Provide the [x, y] coordinate of the cell's center where the given text is located.  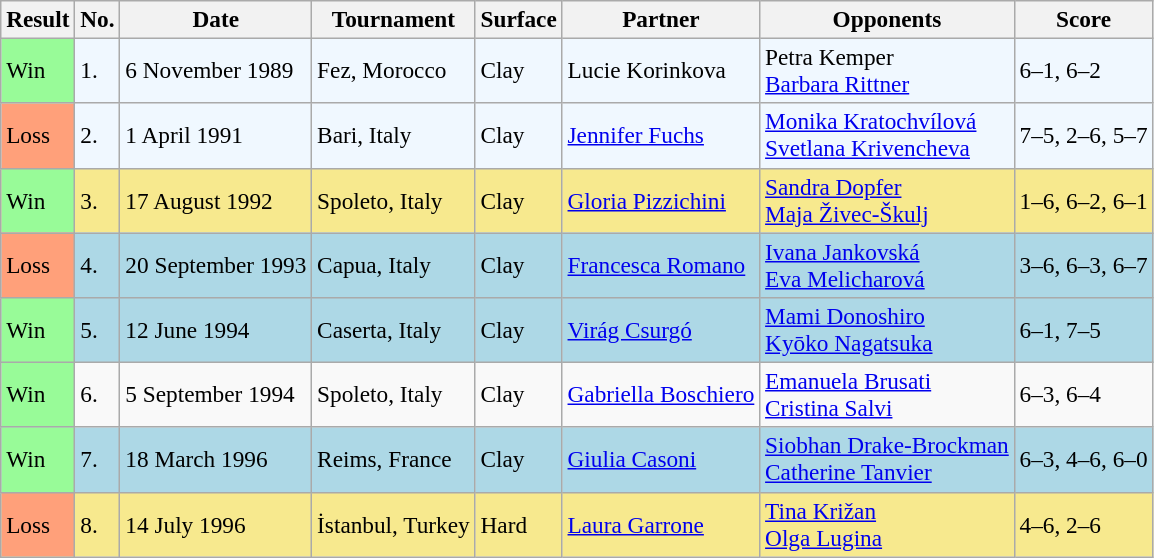
Mami Donoshiro Kyōko Nagatsuka [887, 330]
Virág Csurgó [661, 330]
12 June 1994 [216, 330]
6–3, 4–6, 6–0 [1084, 460]
Gloria Pizzichini [661, 200]
Capua, Italy [394, 264]
2. [98, 136]
Caserta, Italy [394, 330]
Score [1084, 19]
Sandra Dopfer Maja Živec-Škulj [887, 200]
5. [98, 330]
Francesca Romano [661, 264]
Tournament [394, 19]
4. [98, 264]
Reims, France [394, 460]
Surface [518, 19]
7–5, 2–6, 5–7 [1084, 136]
Tina Križan Olga Lugina [887, 524]
Petra Kemper Barbara Rittner [887, 70]
1. [98, 70]
Opponents [887, 19]
6. [98, 394]
Jennifer Fuchs [661, 136]
6 November 1989 [216, 70]
18 March 1996 [216, 460]
Hard [518, 524]
3. [98, 200]
1–6, 6–2, 6–1 [1084, 200]
1 April 1991 [216, 136]
No. [98, 19]
Siobhan Drake-Brockman Catherine Tanvier [887, 460]
6–1, 6–2 [1084, 70]
Bari, Italy [394, 136]
Result [38, 19]
4–6, 2–6 [1084, 524]
Monika Kratochvílová Svetlana Krivencheva [887, 136]
20 September 1993 [216, 264]
14 July 1996 [216, 524]
8. [98, 524]
17 August 1992 [216, 200]
Fez, Morocco [394, 70]
3–6, 6–3, 6–7 [1084, 264]
Emanuela Brusati Cristina Salvi [887, 394]
6–3, 6–4 [1084, 394]
Ivana Jankovská Eva Melicharová [887, 264]
Giulia Casoni [661, 460]
Date [216, 19]
Gabriella Boschiero [661, 394]
Partner [661, 19]
5 September 1994 [216, 394]
Laura Garrone [661, 524]
İstanbul, Turkey [394, 524]
Lucie Korinkova [661, 70]
7. [98, 460]
6–1, 7–5 [1084, 330]
